Output the [x, y] coordinate of the center of the cell containing the given text.  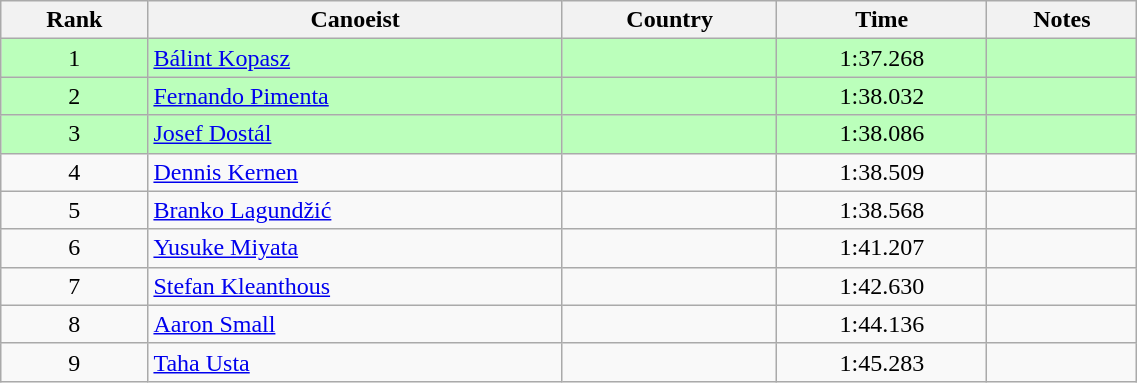
2 [74, 96]
Bálint Kopasz [356, 58]
1:45.283 [882, 362]
Canoeist [356, 20]
Dennis Kernen [356, 172]
Stefan Kleanthous [356, 286]
8 [74, 324]
9 [74, 362]
Time [882, 20]
Taha Usta [356, 362]
Aaron Small [356, 324]
5 [74, 210]
1:38.509 [882, 172]
Fernando Pimenta [356, 96]
1 [74, 58]
Notes [1062, 20]
1:42.630 [882, 286]
1:38.086 [882, 134]
7 [74, 286]
Josef Dostál [356, 134]
4 [74, 172]
Rank [74, 20]
3 [74, 134]
1:38.032 [882, 96]
Yusuke Miyata [356, 248]
1:44.136 [882, 324]
1:41.207 [882, 248]
1:38.568 [882, 210]
6 [74, 248]
Branko Lagundžić [356, 210]
Country [669, 20]
1:37.268 [882, 58]
